For the text-containing cell, return its midpoint in (x, y) coordinate format. 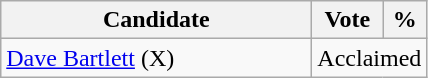
Dave Bartlett (X) (156, 58)
% (405, 20)
Acclaimed (370, 58)
Vote (348, 20)
Candidate (156, 20)
